Provide the (X, Y) coordinate of the cell's center where the given text is located.  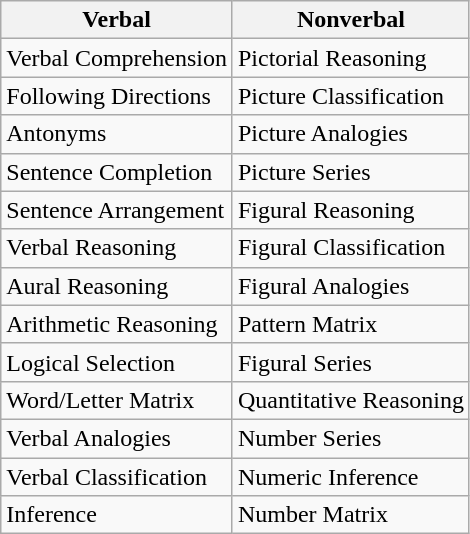
Sentence Completion (117, 172)
Quantitative Reasoning (350, 400)
Pictorial Reasoning (350, 58)
Aural Reasoning (117, 286)
Figural Series (350, 362)
Verbal Reasoning (117, 248)
Picture Analogies (350, 134)
Figural Reasoning (350, 210)
Verbal (117, 20)
Word/Letter Matrix (117, 400)
Figural Analogies (350, 286)
Pattern Matrix (350, 324)
Verbal Classification (117, 477)
Number Matrix (350, 515)
Number Series (350, 438)
Nonverbal (350, 20)
Sentence Arrangement (117, 210)
Picture Classification (350, 96)
Numeric Inference (350, 477)
Antonyms (117, 134)
Logical Selection (117, 362)
Arithmetic Reasoning (117, 324)
Inference (117, 515)
Verbal Analogies (117, 438)
Picture Series (350, 172)
Figural Classification (350, 248)
Following Directions (117, 96)
Verbal Comprehension (117, 58)
